Scan for the cell matching the given text and deliver its [X, Y] coordinate at center. 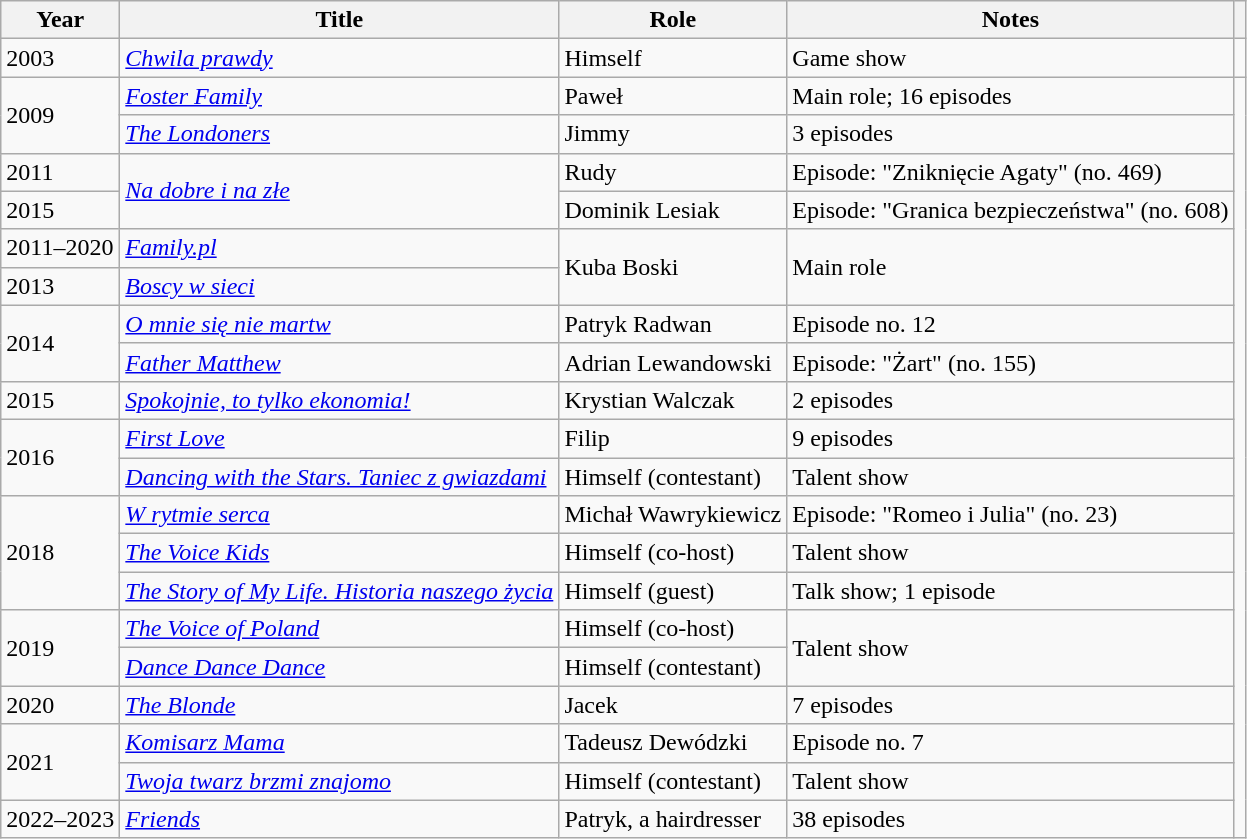
38 episodes [1010, 819]
The Londoners [340, 134]
Komisarz Mama [340, 743]
2003 [60, 58]
W rytmie serca [340, 515]
2021 [60, 762]
Friends [340, 819]
Michał Wawrykiewicz [673, 515]
Foster Family [340, 96]
Notes [1010, 20]
Kuba Boski [673, 267]
Main role [1010, 267]
2016 [60, 457]
Na dobre i na złe [340, 191]
The Voice of Poland [340, 629]
2013 [60, 286]
Episode no. 7 [1010, 743]
Jacek [673, 705]
Patryk Radwan [673, 324]
Dominik Lesiak [673, 210]
Paweł [673, 96]
Episode: "Zniknięcie Agaty" (no. 469) [1010, 172]
2019 [60, 648]
Year [60, 20]
Chwila prawdy [340, 58]
3 episodes [1010, 134]
Rudy [673, 172]
Krystian Walczak [673, 400]
Father Matthew [340, 362]
Tadeusz Dewódzki [673, 743]
2 episodes [1010, 400]
2020 [60, 705]
Game show [1010, 58]
Adrian Lewandowski [673, 362]
Title [340, 20]
Talk show; 1 episode [1010, 591]
Main role; 16 episodes [1010, 96]
2014 [60, 343]
Himself (guest) [673, 591]
Dancing with the Stars. Taniec z gwiazdami [340, 477]
Spokojnie, to tylko ekonomia! [340, 400]
2011 [60, 172]
9 episodes [1010, 438]
The Story of My Life. Historia naszego życia [340, 591]
Jimmy [673, 134]
2011–2020 [60, 248]
Filip [673, 438]
O mnie się nie martw [340, 324]
Patryk, a hairdresser [673, 819]
7 episodes [1010, 705]
2009 [60, 115]
Role [673, 20]
Dance Dance Dance [340, 667]
Himself [673, 58]
The Blonde [340, 705]
Family.pl [340, 248]
Episode: "Żart" (no. 155) [1010, 362]
The Voice Kids [340, 553]
2022–2023 [60, 819]
Twoja twarz brzmi znajomo [340, 781]
First Love [340, 438]
Episode: "Romeo i Julia" (no. 23) [1010, 515]
Episode no. 12 [1010, 324]
Episode: "Granica bezpieczeństwa" (no. 608) [1010, 210]
Boscy w sieci [340, 286]
2018 [60, 553]
